Search for the cell housing the specified text and yield its [x, y] center coordinate. 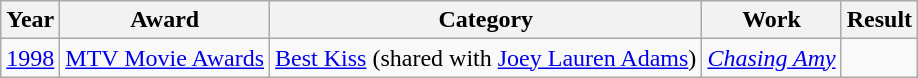
Award [165, 20]
1998 [30, 58]
Year [30, 20]
Work [772, 20]
MTV Movie Awards [165, 58]
Category [486, 20]
Chasing Amy [772, 58]
Result [879, 20]
Best Kiss (shared with Joey Lauren Adams) [486, 58]
